Return (x, y) of the center of cell containing provided text 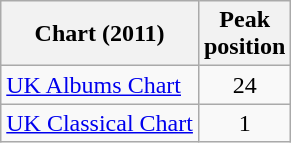
Peakposition (244, 34)
1 (244, 123)
Chart (2011) (100, 34)
UK Classical Chart (100, 123)
24 (244, 85)
UK Albums Chart (100, 85)
